Extract the (x, y) coordinate from the center of the cell holding the provided text.  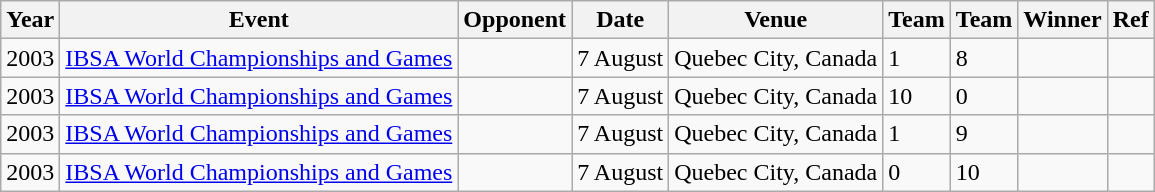
9 (984, 134)
Opponent (515, 20)
Year (30, 20)
Date (620, 20)
Ref (1130, 20)
Winner (1062, 20)
8 (984, 58)
Event (259, 20)
Venue (776, 20)
